Return (X, Y) of the center of cell containing provided text 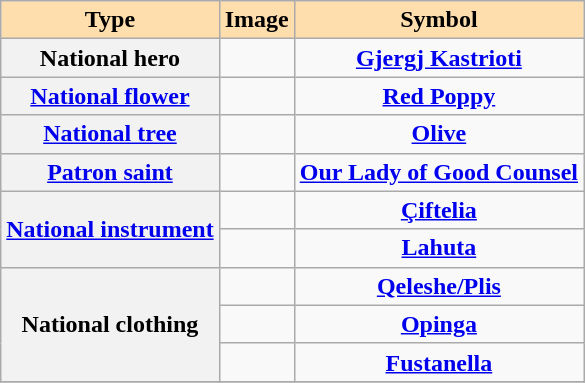
National flower (110, 96)
Type (110, 20)
National instrument (110, 229)
Our Lady of Good Counsel (438, 172)
Patron saint (110, 172)
Qeleshe/Plis (438, 286)
Lahuta (438, 248)
National tree (110, 134)
National clothing (110, 324)
Fustanella (438, 362)
Gjergj Kastrioti (438, 58)
Symbol (438, 20)
Opinga (438, 324)
Olive (438, 134)
Image (256, 20)
National hero (110, 58)
Red Poppy (438, 96)
Çiftelia (438, 210)
